Find where the given text appears and provide that cell's center as (x, y) coordinate. 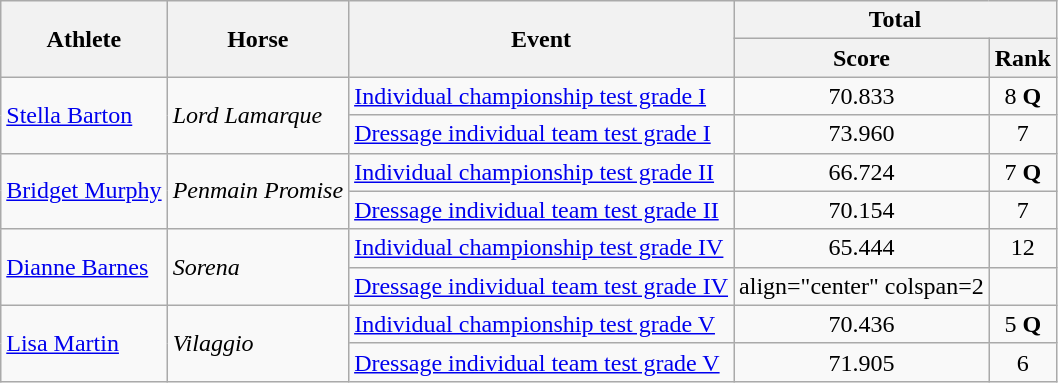
5 Q (1022, 324)
Lisa Martin (84, 343)
71.905 (862, 362)
Rank (1022, 58)
6 (1022, 362)
Dressage individual team test grade I (542, 134)
70.436 (862, 324)
Individual championship test grade V (542, 324)
66.724 (862, 172)
Penmain Promise (258, 191)
Bridget Murphy (84, 191)
65.444 (862, 248)
73.960 (862, 134)
Vilaggio (258, 343)
Individual championship test grade I (542, 96)
Sorena (258, 267)
align="center" colspan=2 (862, 286)
12 (1022, 248)
Dressage individual team test grade IV (542, 286)
Stella Barton (84, 115)
Horse (258, 39)
70.154 (862, 210)
Lord Lamarque (258, 115)
Dressage individual team test grade V (542, 362)
Score (862, 58)
8 Q (1022, 96)
Dressage individual team test grade II (542, 210)
Athlete (84, 39)
Individual championship test grade II (542, 172)
7 Q (1022, 172)
70.833 (862, 96)
Individual championship test grade IV (542, 248)
Total (896, 20)
Dianne Barnes (84, 267)
Event (542, 39)
